Search for the cell housing the specified text and yield its [x, y] center coordinate. 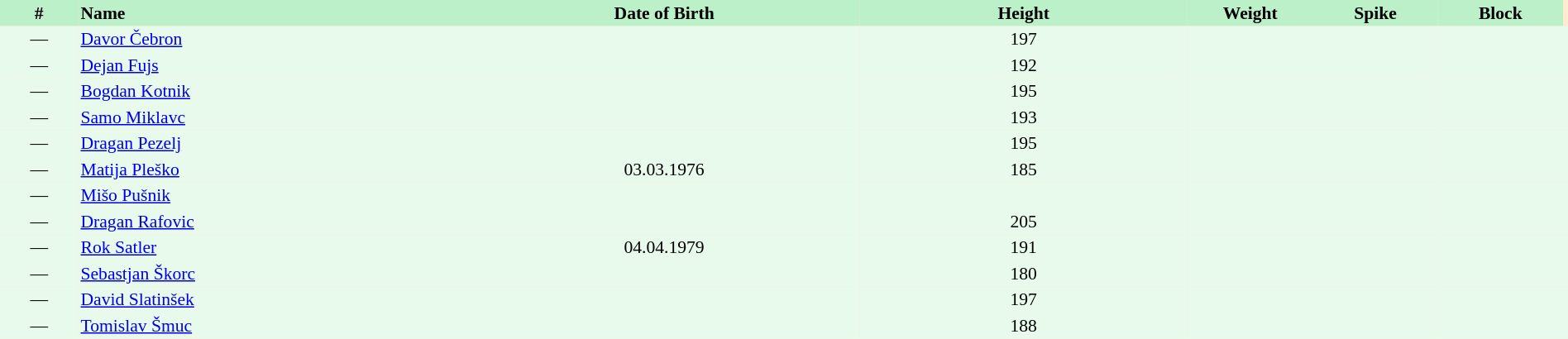
180 [1024, 274]
192 [1024, 65]
Spike [1374, 13]
Samo Miklavc [273, 117]
# [39, 13]
Dragan Rafovic [273, 222]
Tomislav Šmuc [273, 326]
Rok Satler [273, 248]
188 [1024, 326]
04.04.1979 [664, 248]
03.03.1976 [664, 169]
David Slatinšek [273, 299]
193 [1024, 117]
Sebastjan Škorc [273, 274]
Name [273, 13]
Dragan Pezelj [273, 144]
Davor Čebron [273, 40]
205 [1024, 222]
Height [1024, 13]
Block [1500, 13]
Weight [1250, 13]
Date of Birth [664, 13]
Bogdan Kotnik [273, 91]
191 [1024, 248]
185 [1024, 169]
Dejan Fujs [273, 65]
Matija Pleško [273, 169]
Mišo Pušnik [273, 195]
